Capture the cell that displays the provided text and extract its (x, y) central coordinate. 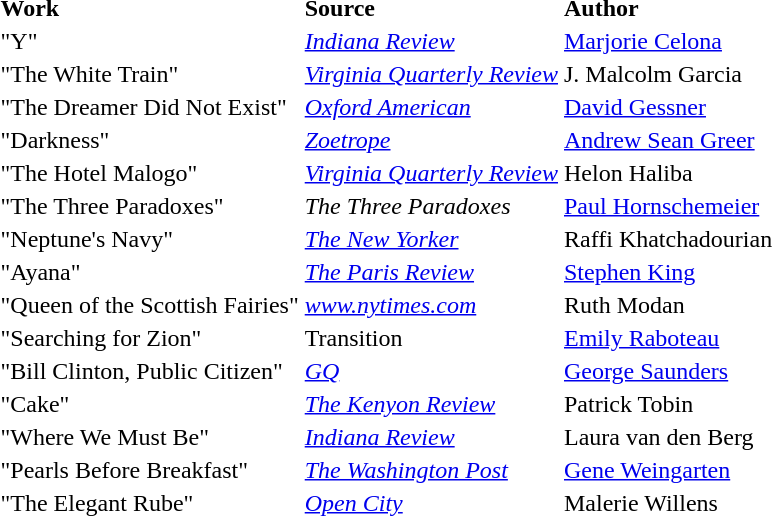
The Washington Post (431, 470)
The Paris Review (431, 272)
Zoetrope (431, 140)
The Three Paradoxes (431, 206)
The Kenyon Review (431, 404)
Oxford American (431, 107)
The New Yorker (431, 239)
Transition (431, 338)
www.nytimes.com (431, 305)
GQ (431, 371)
